Extract the (x, y) coordinate from the center of the cell holding the provided text.  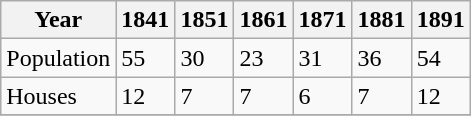
31 (322, 58)
1861 (264, 20)
Houses (58, 96)
Population (58, 58)
1891 (440, 20)
36 (382, 58)
Year (58, 20)
6 (322, 96)
1851 (204, 20)
30 (204, 58)
1871 (322, 20)
23 (264, 58)
1841 (146, 20)
55 (146, 58)
1881 (382, 20)
54 (440, 58)
